Pinpoint the cell where the given text exists, returning its [x, y] midpoint coordinate. 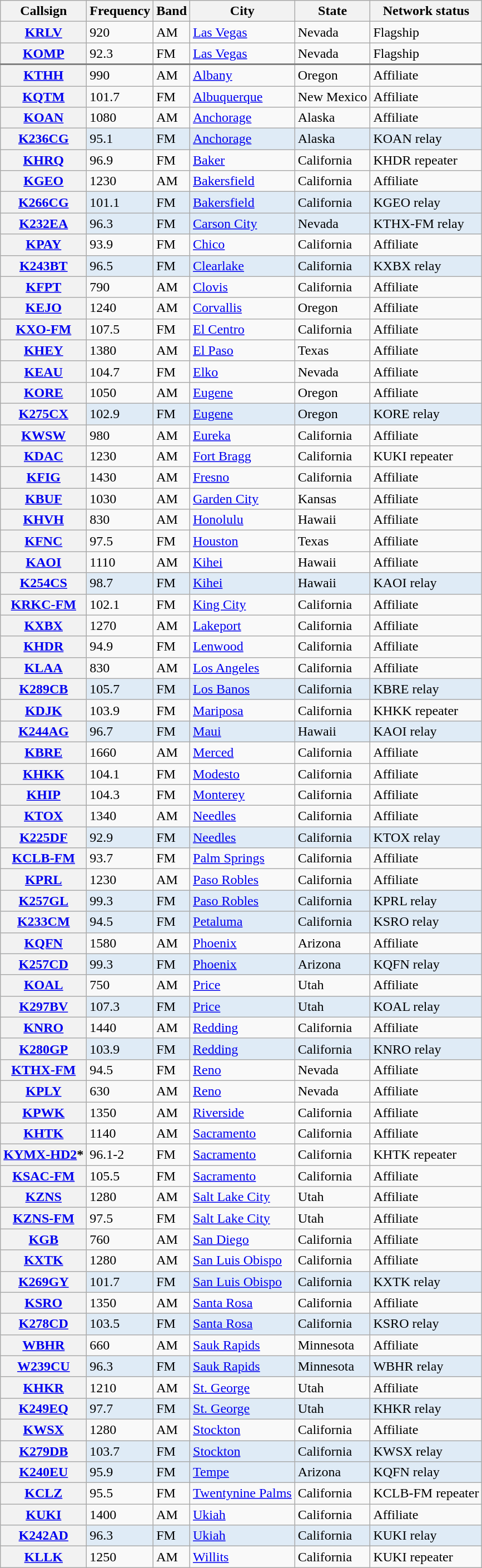
Mariposa [242, 710]
Chico [242, 245]
WBHR [43, 1345]
KHKK repeater [426, 710]
KOAN [43, 118]
Carson City [242, 224]
KHEY [43, 350]
1380 [120, 350]
KPRL [43, 880]
760 [120, 1239]
KTHX-FM relay [426, 224]
KFNC [43, 541]
102.9 [120, 414]
KGB [43, 1239]
Corvallis [242, 308]
95.1 [120, 139]
Kansas [332, 499]
KSRO [43, 1303]
KNRO relay [426, 1049]
King City [242, 604]
KTHH [43, 76]
92.9 [120, 837]
KEJO [43, 308]
KNRO [43, 1028]
93.7 [120, 859]
96.5 [120, 266]
Honolulu [242, 520]
KRLV [43, 32]
KHTK [43, 1134]
KHVH [43, 520]
K242AD [43, 1536]
Riverside [242, 1113]
Callsign [43, 11]
W239CU [43, 1366]
KQTM [43, 96]
Lakeport [242, 626]
Fort Bragg [242, 456]
K280GP [43, 1049]
97.7 [120, 1408]
Palm Springs [242, 859]
KTOX relay [426, 837]
K236CG [43, 139]
KBRE [43, 752]
K233CM [43, 922]
Garden City [242, 499]
790 [120, 287]
KDAC [43, 456]
K225DF [43, 837]
KXBX relay [426, 266]
K275CX [43, 414]
KWSW [43, 435]
1210 [120, 1387]
K243BT [43, 266]
Houston [242, 541]
KLLK [43, 1557]
KHTK repeater [426, 1155]
KHDR [43, 647]
Monterey [242, 795]
1250 [120, 1557]
1240 [120, 308]
Petaluma [242, 922]
KXTK [43, 1261]
KORE [43, 393]
980 [120, 435]
1440 [120, 1028]
San Diego [242, 1239]
KPLY [43, 1091]
KCLB-FM [43, 859]
Lenwood [242, 647]
Clearlake [242, 266]
KCLB-FM repeater [426, 1493]
KTOX [43, 816]
920 [120, 32]
KYMX-HD2* [43, 1155]
KPRL relay [426, 901]
94.9 [120, 647]
104.3 [120, 795]
K240EU [43, 1472]
KEAU [43, 371]
KOAL relay [426, 1006]
K269GY [43, 1282]
Maui [242, 731]
1030 [120, 499]
1430 [120, 478]
K279DB [43, 1451]
92.3 [120, 53]
K232EA [43, 224]
Baker [242, 160]
KFPT [43, 287]
Merced [242, 752]
750 [120, 985]
KHRQ [43, 160]
KSAC-FM [43, 1176]
KAOI [43, 562]
KFIG [43, 478]
KCLZ [43, 1493]
Willits [242, 1557]
KLAA [43, 668]
1050 [120, 393]
1140 [120, 1134]
630 [120, 1091]
101.1 [120, 202]
Albuquerque [242, 96]
KPWK [43, 1113]
Frequency [120, 11]
KZNS [43, 1197]
K244AG [43, 731]
K289CB [43, 689]
Fresno [242, 478]
Los Banos [242, 689]
KGEO relay [426, 202]
96.9 [120, 160]
1340 [120, 816]
KBRE relay [426, 689]
96.7 [120, 731]
1660 [120, 752]
KXO-FM [43, 329]
104.7 [120, 371]
KQFN [43, 943]
KRKC-FM [43, 604]
K297BV [43, 1006]
KOAL [43, 985]
104.1 [120, 773]
105.5 [120, 1176]
KXBX [43, 626]
103.5 [120, 1324]
KXTK relay [426, 1282]
KTHX-FM [43, 1070]
K257GL [43, 901]
105.7 [120, 689]
KOMP [43, 53]
K249EQ [43, 1408]
KZNS-FM [43, 1218]
New Mexico [332, 96]
1080 [120, 118]
KUKI [43, 1515]
KPAY [43, 245]
98.7 [120, 583]
Modesto [242, 773]
107.3 [120, 1006]
K266CG [43, 202]
Elko [242, 371]
102.1 [120, 604]
KHKK [43, 773]
KHIP [43, 795]
WBHR relay [426, 1366]
Twentynine Palms [242, 1493]
KDJK [43, 710]
103.7 [120, 1451]
96.1-2 [120, 1155]
1110 [120, 562]
1580 [120, 943]
Band [172, 11]
El Paso [242, 350]
KHKR [43, 1387]
KUKI relay [426, 1536]
KOAN relay [426, 139]
Network status [426, 11]
95.5 [120, 1493]
KWSX [43, 1430]
Eureka [242, 435]
K257CD [43, 964]
KHKR relay [426, 1408]
KBUF [43, 499]
KHDR repeater [426, 160]
Clovis [242, 287]
95.9 [120, 1472]
KGEO [43, 181]
K254CS [43, 583]
KORE relay [426, 414]
Tempe [242, 1472]
93.9 [120, 245]
City [242, 11]
990 [120, 76]
El Centro [242, 329]
107.5 [120, 329]
Albany [242, 76]
Los Angeles [242, 668]
State [332, 11]
1270 [120, 626]
KWSX relay [426, 1451]
K278CD [43, 1324]
1400 [120, 1515]
660 [120, 1345]
